Determine the [x, y] coordinate at the center of the cell enclosing the given text.  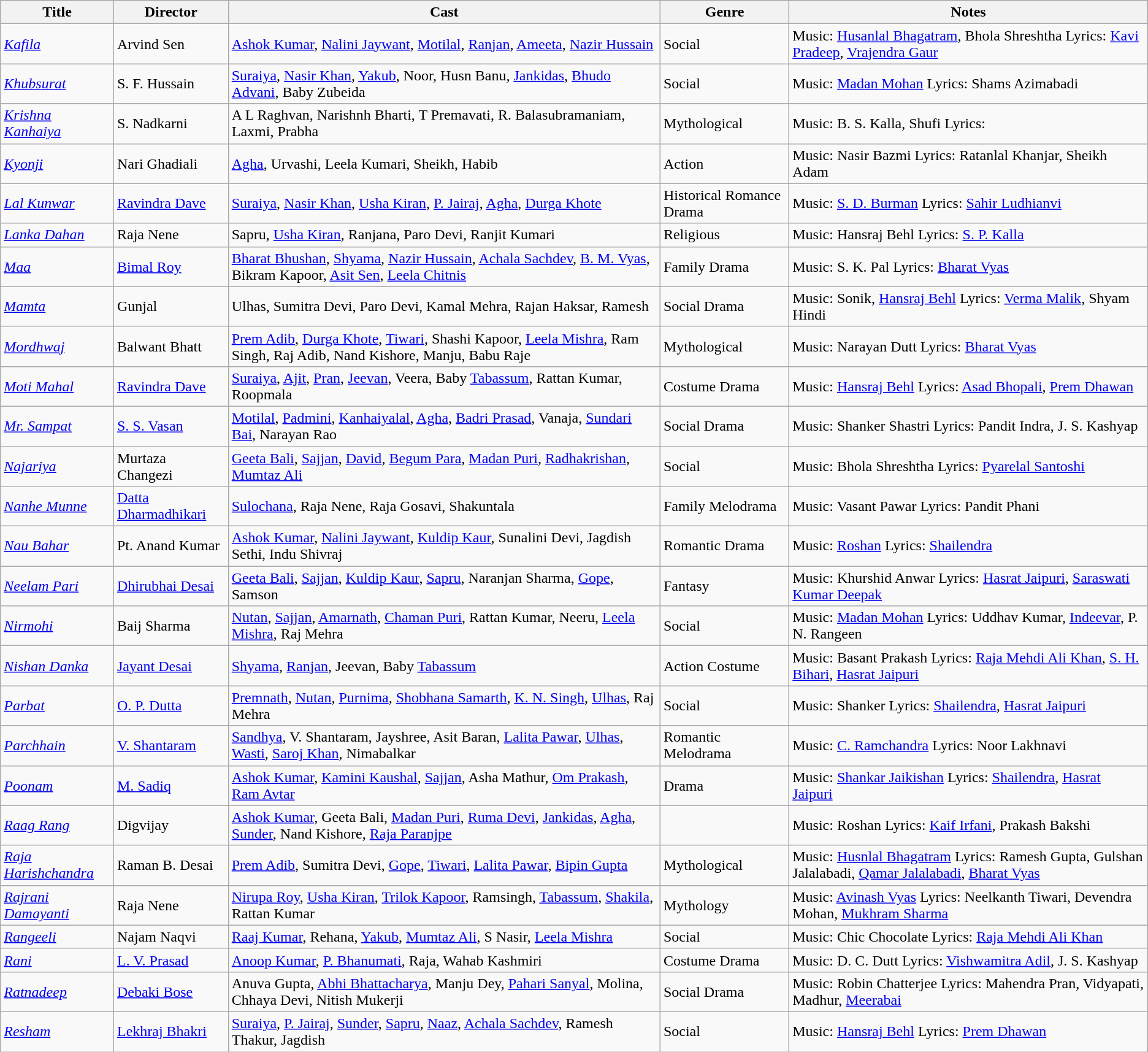
Music: Hansraj Behl Lyrics: Prem Dhawan [969, 1032]
Resham [58, 1032]
Music: Basant Prakash Lyrics: Raja Mehdi Ali Khan, S. H. Bihari, Hasrat Jaipuri [969, 666]
Title [58, 12]
Family Melodrama [724, 507]
Sulochana, Raja Nene, Raja Gosavi, Shakuntala [444, 507]
Moti Mahal [58, 386]
Music: Roshan Lyrics: Shailendra [969, 546]
Kyonji [58, 163]
Action [724, 163]
Bimal Roy [170, 266]
Music: Hansraj Behl Lyrics: Asad Bhopali, Prem Dhawan [969, 386]
Maa [58, 266]
Murtaza Changezi [170, 466]
Pt. Anand Kumar [170, 546]
Music: Bhola Shreshtha Lyrics: Pyarelal Santoshi [969, 466]
Mr. Sampat [58, 426]
Najariya [58, 466]
Mamta [58, 307]
Krishna Kanhaiya [58, 124]
Nanhe Munne [58, 507]
Motilal, Padmini, Kanhaiyalal, Agha, Badri Prasad, Vanaja, Sundari Bai, Narayan Rao [444, 426]
Nirupa Roy, Usha Kiran, Trilok Kapoor, Ramsingh, Tabassum, Shakila, Rattan Kumar [444, 905]
Parchhain [58, 746]
Notes [969, 12]
Music: Shanker Shastri Lyrics: Pandit Indra, J. S. Kashyap [969, 426]
Romantic Drama [724, 546]
S. Nadkarni [170, 124]
Nishan Danka [58, 666]
A L Raghvan, Narishnh Bharti, T Premavati, R. Balasubramaniam, Laxmi, Prabha [444, 124]
Music: Shanker Lyrics: Shailendra, Hasrat Jaipuri [969, 705]
Datta Dharmadhikari [170, 507]
Arvind Sen [170, 44]
Nari Ghadiali [170, 163]
Nirmohi [58, 626]
Prem Adib, Durga Khote, Tiwari, Shashi Kapoor, Leela Mishra, Ram Singh, Raj Adib, Nand Kishore, Manju, Babu Raje [444, 346]
Rangeeli [58, 937]
Genre [724, 12]
Poonam [58, 785]
Dhirubhai Desai [170, 586]
V. Shantaram [170, 746]
Family Drama [724, 266]
Nau Bahar [58, 546]
Rajrani Damayanti [58, 905]
Suraiya, P. Jairaj, Sunder, Sapru, Naaz, Achala Sachdev, Ramesh Thakur, Jagdish [444, 1032]
Neelam Pari [58, 586]
Lekhraj Bhakri [170, 1032]
Parbat [58, 705]
Raaj Kumar, Rehana, Yakub, Mumtaz Ali, S Nasir, Leela Mishra [444, 937]
Music: Narayan Dutt Lyrics: Bharat Vyas [969, 346]
Historical Romance Drama [724, 204]
Suraiya, Nasir Khan, Yakub, Noor, Husn Banu, Jankidas, Bhudo Advani, Baby Zubeida [444, 83]
Music: B. S. Kalla, Shufi Lyrics: [969, 124]
Ratnadeep [58, 991]
Music: Roshan Lyrics: Kaif Irfani, Prakash Bakshi [969, 826]
Rani [58, 960]
Music: Madan Mohan Lyrics: Uddhav Kumar, Indeevar, P. N. Rangeen [969, 626]
Religious [724, 235]
Debaki Bose [170, 991]
Prem Adib, Sumitra Devi, Gope, Tiwari, Lalita Pawar, Bipin Gupta [444, 865]
Music: Madan Mohan Lyrics: Shams Azimabadi [969, 83]
Action Costume [724, 666]
Digvijay [170, 826]
S. F. Hussain [170, 83]
Gunjal [170, 307]
Najam Naqvi [170, 937]
O. P. Dutta [170, 705]
Premnath, Nutan, Purnima, Shobhana Samarth, K. N. Singh, Ulhas, Raj Mehra [444, 705]
Sandhya, V. Shantaram, Jayshree, Asit Baran, Lalita Pawar, Ulhas, Wasti, Saroj Khan, Nimabalkar [444, 746]
Jayant Desai [170, 666]
Ashok Kumar, Geeta Bali, Madan Puri, Ruma Devi, Jankidas, Agha, Sunder, Nand Kishore, Raja Paranjpe [444, 826]
Balwant Bhatt [170, 346]
Raman B. Desai [170, 865]
Raag Rang [58, 826]
Ulhas, Sumitra Devi, Paro Devi, Kamal Mehra, Rajan Haksar, Ramesh [444, 307]
Shyama, Ranjan, Jeevan, Baby Tabassum [444, 666]
Music: Nasir Bazmi Lyrics: Ratanlal Khanjar, Sheikh Adam [969, 163]
Music: Vasant Pawar Lyrics: Pandit Phani [969, 507]
Music: Robin Chatterjee Lyrics: Mahendra Pran, Vidyapati, Madhur, Meerabai [969, 991]
Suraiya, Ajit, Pran, Jeevan, Veera, Baby Tabassum, Rattan Kumar, Roopmala [444, 386]
Khubsurat [58, 83]
Mythology [724, 905]
Music: Husanlal Bhagatram, Bhola Shreshtha Lyrics: Kavi Pradeep, Vrajendra Gaur [969, 44]
Sapru, Usha Kiran, Ranjana, Paro Devi, Ranjit Kumari [444, 235]
Anoop Kumar, P. Bhanumati, Raja, Wahab Kashmiri [444, 960]
Fantasy [724, 586]
Music: Khurshid Anwar Lyrics: Hasrat Jaipuri, Saraswati Kumar Deepak [969, 586]
Music: Husnlal Bhagatram Lyrics: Ramesh Gupta, Gulshan Jalalabadi, Qamar Jalalabadi, Bharat Vyas [969, 865]
Music: S. D. Burman Lyrics: Sahir Ludhianvi [969, 204]
Music: C. Ramchandra Lyrics: Noor Lakhnavi [969, 746]
Cast [444, 12]
Bharat Bhushan, Shyama, Nazir Hussain, Achala Sachdev, B. M. Vyas, Bikram Kapoor, Asit Sen, Leela Chitnis [444, 266]
M. Sadiq [170, 785]
Mordhwaj [58, 346]
Drama [724, 785]
S. S. Vasan [170, 426]
Geeta Bali, Sajjan, Kuldip Kaur, Sapru, Naranjan Sharma, Gope, Samson [444, 586]
Nutan, Sajjan, Amarnath, Chaman Puri, Rattan Kumar, Neeru, Leela Mishra, Raj Mehra [444, 626]
Lanka Dahan [58, 235]
Geeta Bali, Sajjan, David, Begum Para, Madan Puri, Radhakrishan, Mumtaz Ali [444, 466]
Agha, Urvashi, Leela Kumari, Sheikh, Habib [444, 163]
Music: Chic Chocolate Lyrics: Raja Mehdi Ali Khan [969, 937]
Ashok Kumar, Nalini Jaywant, Motilal, Ranjan, Ameeta, Nazir Hussain [444, 44]
Lal Kunwar [58, 204]
Ashok Kumar, Kamini Kaushal, Sajjan, Asha Mathur, Om Prakash, Ram Avtar [444, 785]
Baij Sharma [170, 626]
Music: Hansraj Behl Lyrics: S. P. Kalla [969, 235]
Kafila [58, 44]
Music: D. C. Dutt Lyrics: Vishwamitra Adil, J. S. Kashyap [969, 960]
Music: Avinash Vyas Lyrics: Neelkanth Tiwari, Devendra Mohan, Mukhram Sharma [969, 905]
Ashok Kumar, Nalini Jaywant, Kuldip Kaur, Sunalini Devi, Jagdish Sethi, Indu Shivraj [444, 546]
Romantic Melodrama [724, 746]
Music: Shankar Jaikishan Lyrics: Shailendra, Hasrat Jaipuri [969, 785]
L. V. Prasad [170, 960]
Raja Harishchandra [58, 865]
Music: S. K. Pal Lyrics: Bharat Vyas [969, 266]
Anuva Gupta, Abhi Bhattacharya, Manju Dey, Pahari Sanyal, Molina, Chhaya Devi, Nitish Mukerji [444, 991]
Suraiya, Nasir Khan, Usha Kiran, P. Jairaj, Agha, Durga Khote [444, 204]
Music: Sonik, Hansraj Behl Lyrics: Verma Malik, Shyam Hindi [969, 307]
Director [170, 12]
